Pinpoint the cell where the given text exists, returning its (x, y) midpoint coordinate. 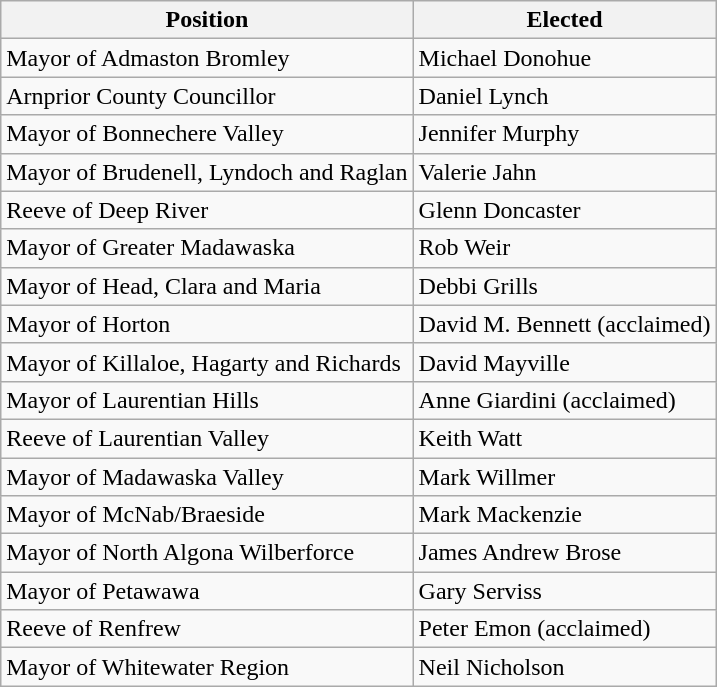
Anne Giardini (acclaimed) (564, 400)
Gary Serviss (564, 591)
Reeve of Deep River (207, 210)
Mayor of Whitewater Region (207, 667)
Mayor of Head, Clara and Maria (207, 286)
Valerie Jahn (564, 172)
Mayor of Admaston Bromley (207, 58)
Mark Willmer (564, 477)
Reeve of Renfrew (207, 629)
Mayor of Horton (207, 324)
James Andrew Brose (564, 553)
David M. Bennett (acclaimed) (564, 324)
Keith Watt (564, 438)
Mayor of Killaloe, Hagarty and Richards (207, 362)
Arnprior County Councillor (207, 96)
Mark Mackenzie (564, 515)
Mayor of Laurentian Hills (207, 400)
Peter Emon (acclaimed) (564, 629)
Mayor of Brudenell, Lyndoch and Raglan (207, 172)
Jennifer Murphy (564, 134)
Mayor of Petawawa (207, 591)
Mayor of Greater Madawaska (207, 248)
Debbi Grills (564, 286)
Michael Donohue (564, 58)
Mayor of Bonnechere Valley (207, 134)
Glenn Doncaster (564, 210)
Reeve of Laurentian Valley (207, 438)
Neil Nicholson (564, 667)
Mayor of North Algona Wilberforce (207, 553)
Rob Weir (564, 248)
Mayor of McNab/Braeside (207, 515)
Position (207, 20)
Mayor of Madawaska Valley (207, 477)
David Mayville (564, 362)
Daniel Lynch (564, 96)
Elected (564, 20)
